Detect which cell encompasses the target text, then output its (X, Y) center coordinate. 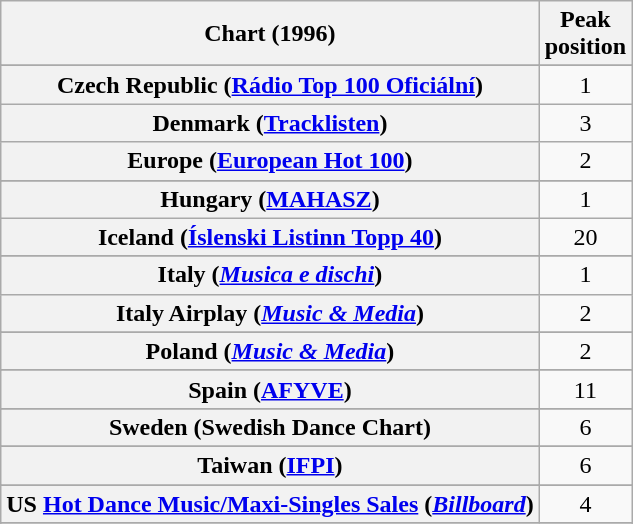
Spain (AFYVE) (270, 389)
Italy (Musica e dischi) (270, 275)
3 (585, 123)
4 (585, 503)
Denmark (Tracklisten) (270, 123)
Hungary (MAHASZ) (270, 199)
Iceland (Íslenski Listinn Topp 40) (270, 237)
Peakposition (585, 34)
Chart (1996) (270, 34)
US Hot Dance Music/Maxi-Singles Sales (Billboard) (270, 503)
Europe (European Hot 100) (270, 161)
Sweden (Swedish Dance Chart) (270, 427)
Italy Airplay (Music & Media) (270, 313)
Czech Republic (Rádio Top 100 Oficiální) (270, 85)
Taiwan (IFPI) (270, 465)
20 (585, 237)
Poland (Music & Media) (270, 351)
11 (585, 389)
